Search for the cell housing the specified text and yield its [x, y] center coordinate. 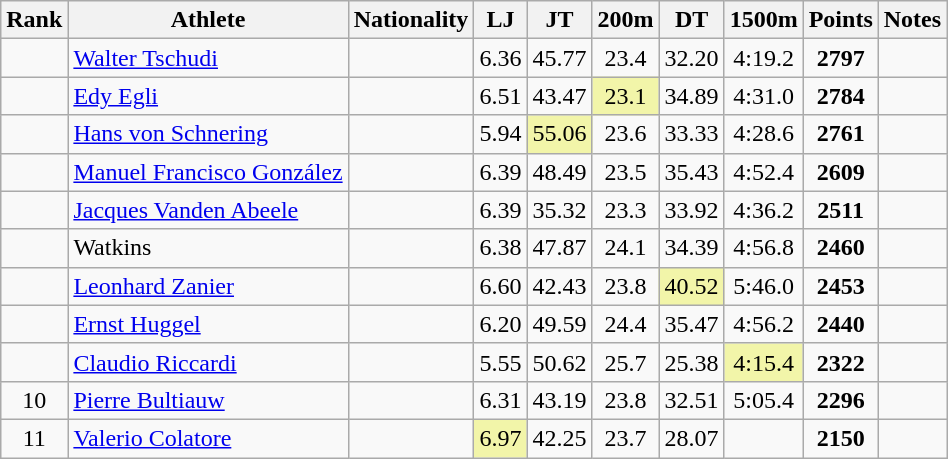
10 [34, 400]
DT [692, 20]
6.60 [500, 286]
47.87 [560, 248]
28.07 [692, 438]
Hans von Schnering [208, 134]
4:15.4 [764, 362]
4:31.0 [764, 96]
2440 [840, 324]
42.43 [560, 286]
6.31 [500, 400]
32.20 [692, 58]
2511 [840, 210]
5.94 [500, 134]
2609 [840, 172]
2322 [840, 362]
32.51 [692, 400]
33.33 [692, 134]
Nationality [411, 20]
JT [560, 20]
35.47 [692, 324]
1500m [764, 20]
Athlete [208, 20]
2761 [840, 134]
40.52 [692, 286]
4:28.6 [764, 134]
4:56.2 [764, 324]
23.1 [626, 96]
11 [34, 438]
Manuel Francisco González [208, 172]
4:36.2 [764, 210]
33.92 [692, 210]
2296 [840, 400]
34.89 [692, 96]
4:19.2 [764, 58]
6.38 [500, 248]
50.62 [560, 362]
2797 [840, 58]
6.20 [500, 324]
6.97 [500, 438]
LJ [500, 20]
49.59 [560, 324]
Jacques Vanden Abeele [208, 210]
43.47 [560, 96]
200m [626, 20]
23.5 [626, 172]
23.6 [626, 134]
48.49 [560, 172]
Watkins [208, 248]
Edy Egli [208, 96]
35.32 [560, 210]
25.38 [692, 362]
Walter Tschudi [208, 58]
55.06 [560, 134]
23.3 [626, 210]
Valerio Colatore [208, 438]
24.4 [626, 324]
Ernst Huggel [208, 324]
Pierre Bultiauw [208, 400]
43.19 [560, 400]
45.77 [560, 58]
6.36 [500, 58]
2150 [840, 438]
Rank [34, 20]
42.25 [560, 438]
24.1 [626, 248]
Notes [912, 20]
35.43 [692, 172]
4:52.4 [764, 172]
5:05.4 [764, 400]
Claudio Riccardi [208, 362]
Points [840, 20]
5.55 [500, 362]
23.7 [626, 438]
5:46.0 [764, 286]
34.39 [692, 248]
6.51 [500, 96]
Leonhard Zanier [208, 286]
4:56.8 [764, 248]
2784 [840, 96]
2460 [840, 248]
25.7 [626, 362]
2453 [840, 286]
23.4 [626, 58]
